Search for the cell housing the specified text and yield its (X, Y) center coordinate. 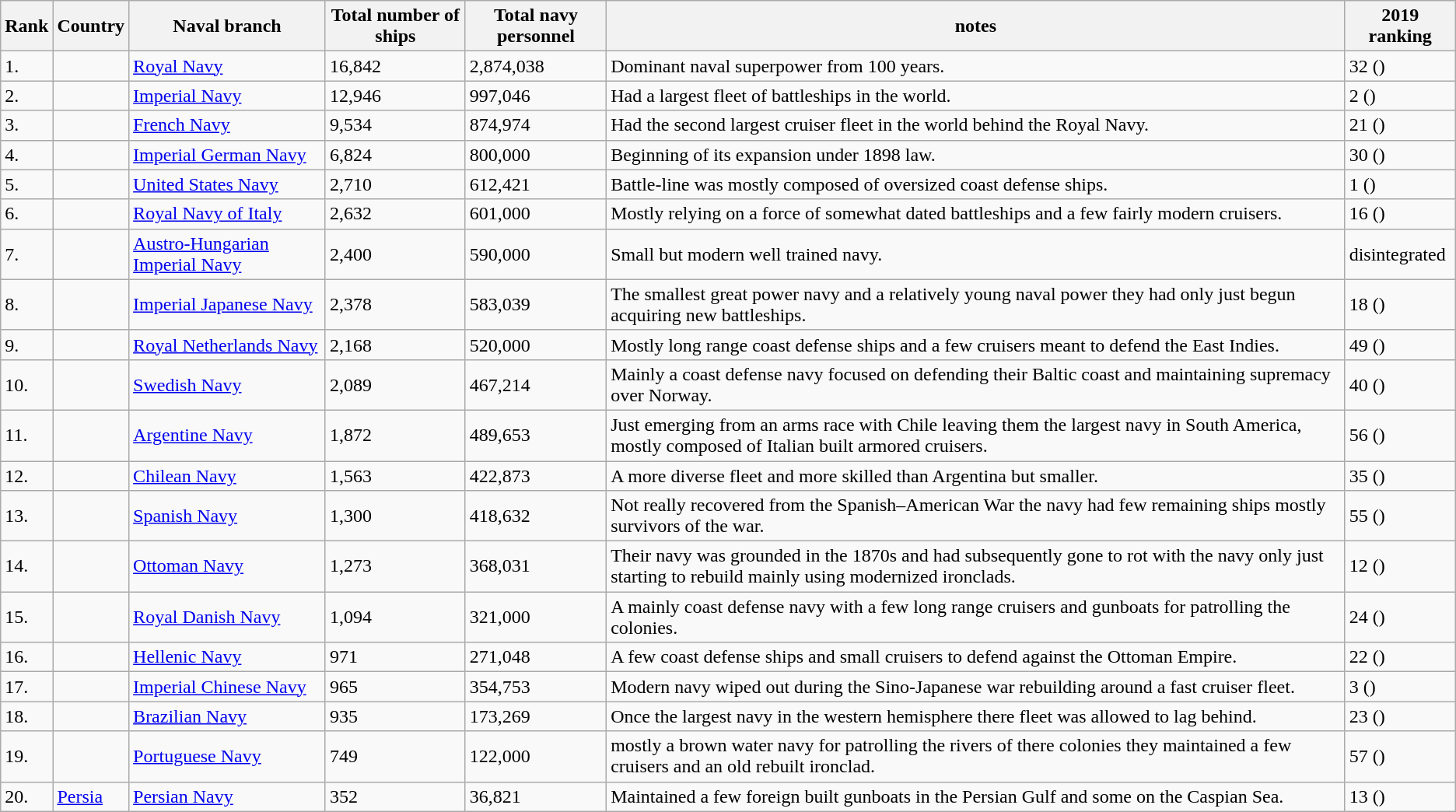
874,974 (535, 125)
32 () (1400, 66)
1,563 (395, 475)
368,031 (535, 566)
9. (26, 345)
12 () (1400, 566)
Beginning of its expansion under 1898 law. (976, 155)
Naval branch (227, 26)
2. (26, 96)
18. (26, 716)
mostly a brown water navy for patrolling the rivers of there colonies they maintained a few cruisers and an old rebuilt ironclad. (976, 756)
Once the largest navy in the western hemisphere there fleet was allowed to lag behind. (976, 716)
35 () (1400, 475)
16 () (1400, 214)
United States Navy (227, 184)
Total navy personnel (535, 26)
1. (26, 66)
3 () (1400, 687)
Brazilian Navy (227, 716)
4. (26, 155)
1,094 (395, 618)
2,400 (395, 254)
Persia (91, 796)
Imperial Chinese Navy (227, 687)
The smallest great power navy and a relatively young naval power they had only just begun acquiring new battleships. (976, 305)
Total number of ships (395, 26)
A more diverse fleet and more skilled than Argentina but smaller. (976, 475)
971 (395, 657)
Ottoman Navy (227, 566)
Chilean Navy (227, 475)
12,946 (395, 96)
1,273 (395, 566)
1 () (1400, 184)
Imperial Japanese Navy (227, 305)
Mostly long range coast defense ships and a few cruisers meant to defend the East Indies. (976, 345)
Argentine Navy (227, 436)
2,632 (395, 214)
French Navy (227, 125)
30 () (1400, 155)
935 (395, 716)
749 (395, 756)
489,653 (535, 436)
Just emerging from an arms race with Chile leaving them the largest navy in South America, mostly composed of Italian built armored cruisers. (976, 436)
16,842 (395, 66)
5. (26, 184)
422,873 (535, 475)
Had the second largest cruiser fleet in the world behind the Royal Navy. (976, 125)
590,000 (535, 254)
36,821 (535, 796)
Royal Netherlands Navy (227, 345)
Mostly relying on a force of somewhat dated battleships and a few fairly modern cruisers. (976, 214)
24 () (1400, 618)
321,000 (535, 618)
Country (91, 26)
Royal Danish Navy (227, 618)
467,214 (535, 384)
583,039 (535, 305)
997,046 (535, 96)
18 () (1400, 305)
11. (26, 436)
Not really recovered from the Spanish–American War the navy had few remaining ships mostly survivors of the war. (976, 516)
14. (26, 566)
10. (26, 384)
21 () (1400, 125)
3. (26, 125)
Mainly a coast defense navy focused on defending their Baltic coast and maintaining supremacy over Norway. (976, 384)
Austro-Hungarian Imperial Navy (227, 254)
Spanish Navy (227, 516)
965 (395, 687)
Hellenic Navy (227, 657)
16. (26, 657)
2,378 (395, 305)
57 () (1400, 756)
Royal Navy of Italy (227, 214)
122,000 (535, 756)
1,300 (395, 516)
A few coast defense ships and small cruisers to defend against the Ottoman Empire. (976, 657)
2 () (1400, 96)
40 () (1400, 384)
Had a largest fleet of battleships in the world. (976, 96)
271,048 (535, 657)
2,089 (395, 384)
Imperial Navy (227, 96)
49 () (1400, 345)
2,874,038 (535, 66)
1,872 (395, 436)
Portuguese Navy (227, 756)
17. (26, 687)
2,168 (395, 345)
23 () (1400, 716)
13. (26, 516)
disintegrated (1400, 254)
6. (26, 214)
55 () (1400, 516)
notes (976, 26)
Maintained a few foreign built gunboats in the Persian Gulf and some on the Caspian Sea. (976, 796)
Imperial German Navy (227, 155)
612,421 (535, 184)
22 () (1400, 657)
8. (26, 305)
Small but modern well trained navy. (976, 254)
352 (395, 796)
19. (26, 756)
Modern navy wiped out during the Sino-Japanese war rebuilding around a fast cruiser fleet. (976, 687)
9,534 (395, 125)
520,000 (535, 345)
13 () (1400, 796)
Dominant naval superpower from 100 years. (976, 66)
Persian Navy (227, 796)
800,000 (535, 155)
Battle-line was mostly composed of oversized coast defense ships. (976, 184)
56 () (1400, 436)
Royal Navy (227, 66)
Rank (26, 26)
6,824 (395, 155)
Swedish Navy (227, 384)
2,710 (395, 184)
Their navy was grounded in the 1870s and had subsequently gone to rot with the navy only just starting to rebuild mainly using modernized ironclads. (976, 566)
12. (26, 475)
20. (26, 796)
418,632 (535, 516)
7. (26, 254)
354,753 (535, 687)
2019 ranking (1400, 26)
173,269 (535, 716)
15. (26, 618)
A mainly coast defense navy with a few long range cruisers and gunboats for patrolling the colonies. (976, 618)
601,000 (535, 214)
